Scan for the cell matching the given text and deliver its (x, y) coordinate at center. 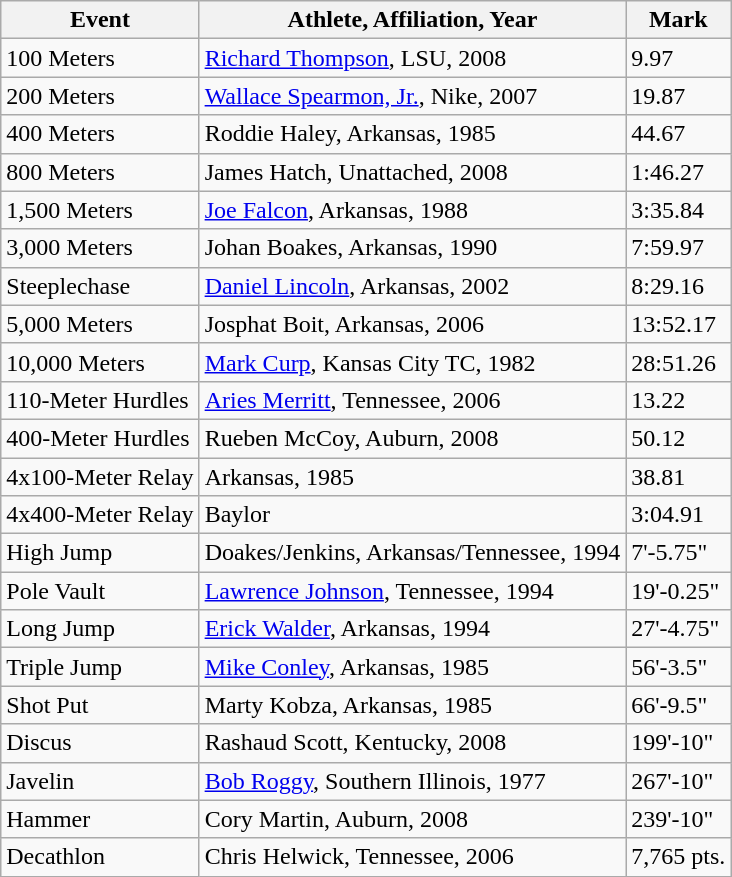
James Hatch, Unattached, 2008 (412, 172)
267'-10" (678, 781)
Bob Roggy, Southern Illinois, 1977 (412, 781)
Mark (678, 20)
200 Meters (100, 96)
Steeplechase (100, 286)
Shot Put (100, 705)
56'-3.5" (678, 667)
44.67 (678, 134)
Rueben McCoy, Auburn, 2008 (412, 438)
Triple Jump (100, 667)
9.97 (678, 58)
800 Meters (100, 172)
13.22 (678, 400)
3,000 Meters (100, 248)
Aries Merritt, Tennessee, 2006 (412, 400)
10,000 Meters (100, 362)
Event (100, 20)
Joe Falcon, Arkansas, 1988 (412, 210)
1,500 Meters (100, 210)
5,000 Meters (100, 324)
3:35.84 (678, 210)
Mike Conley, Arkansas, 1985 (412, 667)
Decathlon (100, 857)
Chris Helwick, Tennessee, 2006 (412, 857)
239'-10" (678, 819)
38.81 (678, 477)
Athlete, Affiliation, Year (412, 20)
Daniel Lincoln, Arkansas, 2002 (412, 286)
Hammer (100, 819)
7,765 pts. (678, 857)
Wallace Spearmon, Jr., Nike, 2007 (412, 96)
199'-10" (678, 743)
Johan Boakes, Arkansas, 1990 (412, 248)
Javelin (100, 781)
Richard Thompson, LSU, 2008 (412, 58)
13:52.17 (678, 324)
27'-4.75" (678, 629)
Long Jump (100, 629)
7:59.97 (678, 248)
8:29.16 (678, 286)
7'-5.75" (678, 553)
Doakes/Jenkins, Arkansas/Tennessee, 1994 (412, 553)
3:04.91 (678, 515)
Rashaud Scott, Kentucky, 2008 (412, 743)
4x400-Meter Relay (100, 515)
28:51.26 (678, 362)
Pole Vault (100, 591)
19.87 (678, 96)
High Jump (100, 553)
110-Meter Hurdles (100, 400)
Erick Walder, Arkansas, 1994 (412, 629)
400-Meter Hurdles (100, 438)
Josphat Boit, Arkansas, 2006 (412, 324)
Arkansas, 1985 (412, 477)
50.12 (678, 438)
4x100-Meter Relay (100, 477)
66'-9.5" (678, 705)
19'-0.25" (678, 591)
100 Meters (100, 58)
1:46.27 (678, 172)
Lawrence Johnson, Tennessee, 1994 (412, 591)
Cory Martin, Auburn, 2008 (412, 819)
Mark Curp, Kansas City TC, 1982 (412, 362)
400 Meters (100, 134)
Discus (100, 743)
Marty Kobza, Arkansas, 1985 (412, 705)
Roddie Haley, Arkansas, 1985 (412, 134)
Baylor (412, 515)
